Detect which cell encompasses the target text, then output its [X, Y] center coordinate. 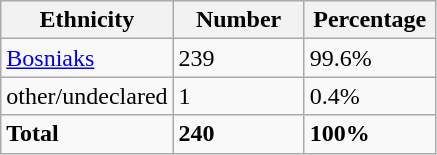
Percentage [370, 20]
other/undeclared [87, 96]
0.4% [370, 96]
Total [87, 134]
240 [238, 134]
Ethnicity [87, 20]
239 [238, 58]
99.6% [370, 58]
1 [238, 96]
Number [238, 20]
100% [370, 134]
Bosniaks [87, 58]
